Return the [X, Y] coordinate for the center point of the cell that contains the specified text.  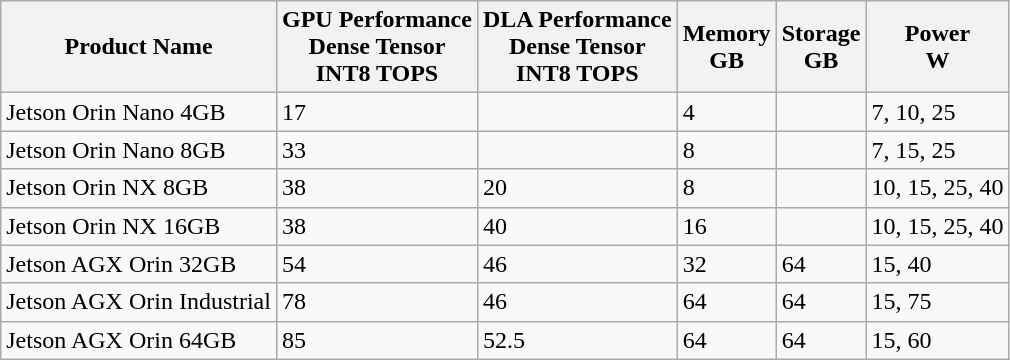
7, 10, 25 [938, 112]
4 [726, 112]
Product Name [139, 47]
85 [376, 340]
16 [726, 226]
40 [577, 226]
78 [376, 302]
54 [376, 264]
StorageGB [821, 47]
32 [726, 264]
Jetson Orin Nano 4GB [139, 112]
17 [376, 112]
Jetson AGX Orin 64GB [139, 340]
15, 60 [938, 340]
Jetson AGX Orin 32GB [139, 264]
DLA PerformanceDense TensorINT8 TOPS [577, 47]
GPU PerformanceDense TensorINT8 TOPS [376, 47]
33 [376, 150]
15, 75 [938, 302]
20 [577, 188]
Jetson Orin Nano 8GB [139, 150]
52.5 [577, 340]
15, 40 [938, 264]
Jetson AGX Orin Industrial [139, 302]
Jetson Orin NX 8GB [139, 188]
PowerW [938, 47]
7, 15, 25 [938, 150]
MemoryGB [726, 47]
Jetson Orin NX 16GB [139, 226]
